Output the (X, Y) coordinate of the center of the cell containing the given text.  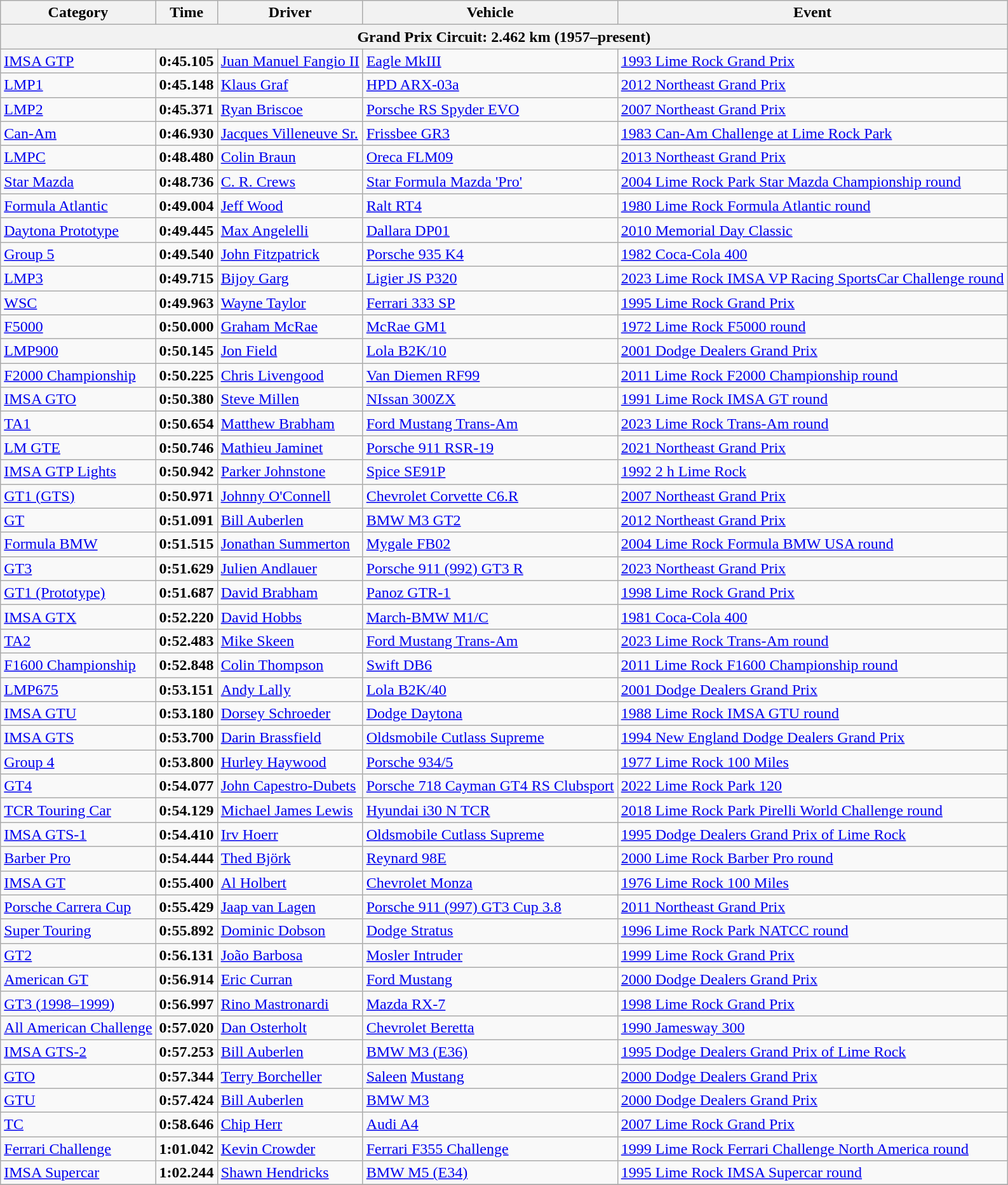
GT3 (1998–1999) (78, 1003)
Chevrolet Monza (490, 883)
0:50.000 (187, 327)
1982 Coca-Cola 400 (812, 254)
0:50.145 (187, 351)
1:02.244 (187, 1173)
NIssan 300ZX (490, 399)
IMSA GTS (78, 738)
Time (187, 13)
Mazda RX-7 (490, 1003)
1990 Jamesway 300 (812, 1028)
LMP3 (78, 278)
0:56.997 (187, 1003)
John Fitzpatrick (290, 254)
Porsche 718 Cayman GT4 RS Clubsport (490, 786)
0:54.410 (187, 834)
BMW M3 (490, 1101)
0:51.091 (187, 520)
F2000 Championship (78, 375)
0:53.800 (187, 762)
1:01.042 (187, 1149)
0:48.736 (187, 182)
Barber Pro (78, 859)
Steve Millen (290, 399)
2000 Lime Rock Barber Pro round (812, 859)
American GT (78, 979)
Porsche 911 (992) GT3 R (490, 568)
0:54.129 (187, 810)
BMW M3 (E36) (490, 1052)
0:54.077 (187, 786)
TCR Touring Car (78, 810)
LMP675 (78, 689)
GT1 (GTS) (78, 496)
David Hobbs (290, 617)
0:51.687 (187, 592)
Saleen Mustang (490, 1076)
IMSA GTS-2 (78, 1052)
0:49.715 (187, 278)
1981 Coca-Cola 400 (812, 617)
1976 Lime Rock 100 Miles (812, 883)
Wayne Taylor (290, 303)
Dominic Dobson (290, 931)
João Barbosa (290, 955)
TA2 (78, 641)
2011 Northeast Grand Prix (812, 907)
Rino Mastronardi (290, 1003)
WSC (78, 303)
0:55.892 (187, 931)
1995 Lime Rock Grand Prix (812, 303)
Shawn Hendricks (290, 1173)
Category (78, 13)
Jon Field (290, 351)
Kevin Crowder (290, 1149)
GT (78, 520)
Spice SE91P (490, 472)
IMSA GTS-1 (78, 834)
BMW M3 GT2 (490, 520)
0:56.914 (187, 979)
BMW M5 (E34) (490, 1173)
IMSA GTU (78, 714)
Lola B2K/10 (490, 351)
0:52.483 (187, 641)
0:53.700 (187, 738)
LM GTE (78, 448)
1977 Lime Rock 100 Miles (812, 762)
Dodge Stratus (490, 931)
2004 Lime Rock Formula BMW USA round (812, 544)
Matthew Brabham (290, 424)
1988 Lime Rock IMSA GTU round (812, 714)
Colin Braun (290, 157)
TC (78, 1125)
Thed Björk (290, 859)
2013 Northeast Grand Prix (812, 157)
LMP900 (78, 351)
0:45.105 (187, 61)
0:52.220 (187, 617)
0:50.225 (187, 375)
LMPC (78, 157)
0:49.004 (187, 206)
0:57.424 (187, 1101)
0:49.963 (187, 303)
Colin Thompson (290, 665)
Chris Livengood (290, 375)
0:57.020 (187, 1028)
0:53.151 (187, 689)
1972 Lime Rock F5000 round (812, 327)
Audi A4 (490, 1125)
F5000 (78, 327)
0:50.654 (187, 424)
Michael James Lewis (290, 810)
TA1 (78, 424)
2023 Northeast Grand Prix (812, 568)
Jaap van Lagen (290, 907)
1993 Lime Rock Grand Prix (812, 61)
Ligier JS P320 (490, 278)
Dan Osterholt (290, 1028)
Ferrari 333 SP (490, 303)
0:50.942 (187, 472)
Oreca FLM09 (490, 157)
0:51.629 (187, 568)
All American Challenge (78, 1028)
Swift DB6 (490, 665)
Van Diemen RF99 (490, 375)
2004 Lime Rock Park Star Mazda Championship round (812, 182)
Can-Am (78, 133)
2010 Memorial Day Classic (812, 230)
0:49.445 (187, 230)
1991 Lime Rock IMSA GT round (812, 399)
Super Touring (78, 931)
HPD ARX-03a (490, 85)
0:50.380 (187, 399)
0:51.515 (187, 544)
Eagle MkIII (490, 61)
Lola B2K/40 (490, 689)
Andy Lally (290, 689)
2022 Lime Rock Park 120 (812, 786)
0:48.480 (187, 157)
IMSA GTX (78, 617)
Porsche 934/5 (490, 762)
GT1 (Prototype) (78, 592)
David Brabham (290, 592)
Porsche 911 (997) GT3 Cup 3.8 (490, 907)
Porsche 911 RSR-19 (490, 448)
LMP1 (78, 85)
Dodge Daytona (490, 714)
GTU (78, 1101)
Ralt RT4 (490, 206)
Irv Hoerr (290, 834)
0:53.180 (187, 714)
Hurley Haywood (290, 762)
0:46.930 (187, 133)
GT3 (78, 568)
Dorsey Schroeder (290, 714)
0:55.429 (187, 907)
Porsche RS Spyder EVO (490, 109)
Juan Manuel Fangio II (290, 61)
Frissbee GR3 (490, 133)
1992 2 h Lime Rock (812, 472)
Star Formula Mazda 'Pro' (490, 182)
McRae GM1 (490, 327)
0:50.971 (187, 496)
Group 5 (78, 254)
1994 New England Dodge Dealers Grand Prix (812, 738)
0:52.848 (187, 665)
Formula Atlantic (78, 206)
Mike Skeen (290, 641)
Julien Andlauer (290, 568)
Chevrolet Corvette C6.R (490, 496)
1980 Lime Rock Formula Atlantic round (812, 206)
Jeff Wood (290, 206)
Star Mazda (78, 182)
Ryan Briscoe (290, 109)
Dallara DP01 (490, 230)
2021 Northeast Grand Prix (812, 448)
F1600 Championship (78, 665)
2011 Lime Rock F2000 Championship round (812, 375)
Mathieu Jaminet (290, 448)
Grand Prix Circuit: 2.462 km (1957–present) (504, 37)
Klaus Graf (290, 85)
IMSA GTO (78, 399)
0:55.400 (187, 883)
IMSA GTP Lights (78, 472)
2007 Lime Rock Grand Prix (812, 1125)
Al Holbert (290, 883)
1995 Lime Rock IMSA Supercar round (812, 1173)
Johnny O'Connell (290, 496)
Max Angelelli (290, 230)
Eric Curran (290, 979)
C. R. Crews (290, 182)
0:49.540 (187, 254)
0:54.444 (187, 859)
0:58.646 (187, 1125)
Hyundai i30 N TCR (490, 810)
GTO (78, 1076)
LMP2 (78, 109)
Daytona Prototype (78, 230)
Driver (290, 13)
Porsche 935 K4 (490, 254)
Mygale FB02 (490, 544)
0:57.344 (187, 1076)
2018 Lime Rock Park Pirelli World Challenge round (812, 810)
1996 Lime Rock Park NATCC round (812, 931)
1999 Lime Rock Grand Prix (812, 955)
2023 Lime Rock IMSA VP Racing SportsCar Challenge round (812, 278)
1999 Lime Rock Ferrari Challenge North America round (812, 1149)
Graham McRae (290, 327)
1983 Can-Am Challenge at Lime Rock Park (812, 133)
Ford Mustang (490, 979)
Ferrari Challenge (78, 1149)
Porsche Carrera Cup (78, 907)
Darin Brassfield (290, 738)
IMSA Supercar (78, 1173)
Panoz GTR-1 (490, 592)
Chip Herr (290, 1125)
Formula BMW (78, 544)
Ferrari F355 Challenge (490, 1149)
0:50.746 (187, 448)
IMSA GTP (78, 61)
Vehicle (490, 13)
0:57.253 (187, 1052)
Terry Borcheller (290, 1076)
Event (812, 13)
Parker Johnstone (290, 472)
IMSA GT (78, 883)
0:45.371 (187, 109)
John Capestro-Dubets (290, 786)
0:56.131 (187, 955)
Jonathan Summerton (290, 544)
Group 4 (78, 762)
Mosler Intruder (490, 955)
Chevrolet Beretta (490, 1028)
Bijoy Garg (290, 278)
2011 Lime Rock F1600 Championship round (812, 665)
0:45.148 (187, 85)
Reynard 98E (490, 859)
GT2 (78, 955)
Jacques Villeneuve Sr. (290, 133)
GT4 (78, 786)
March-BMW M1/C (490, 617)
